Output the [x, y] coordinate of the center of the cell containing the given text.  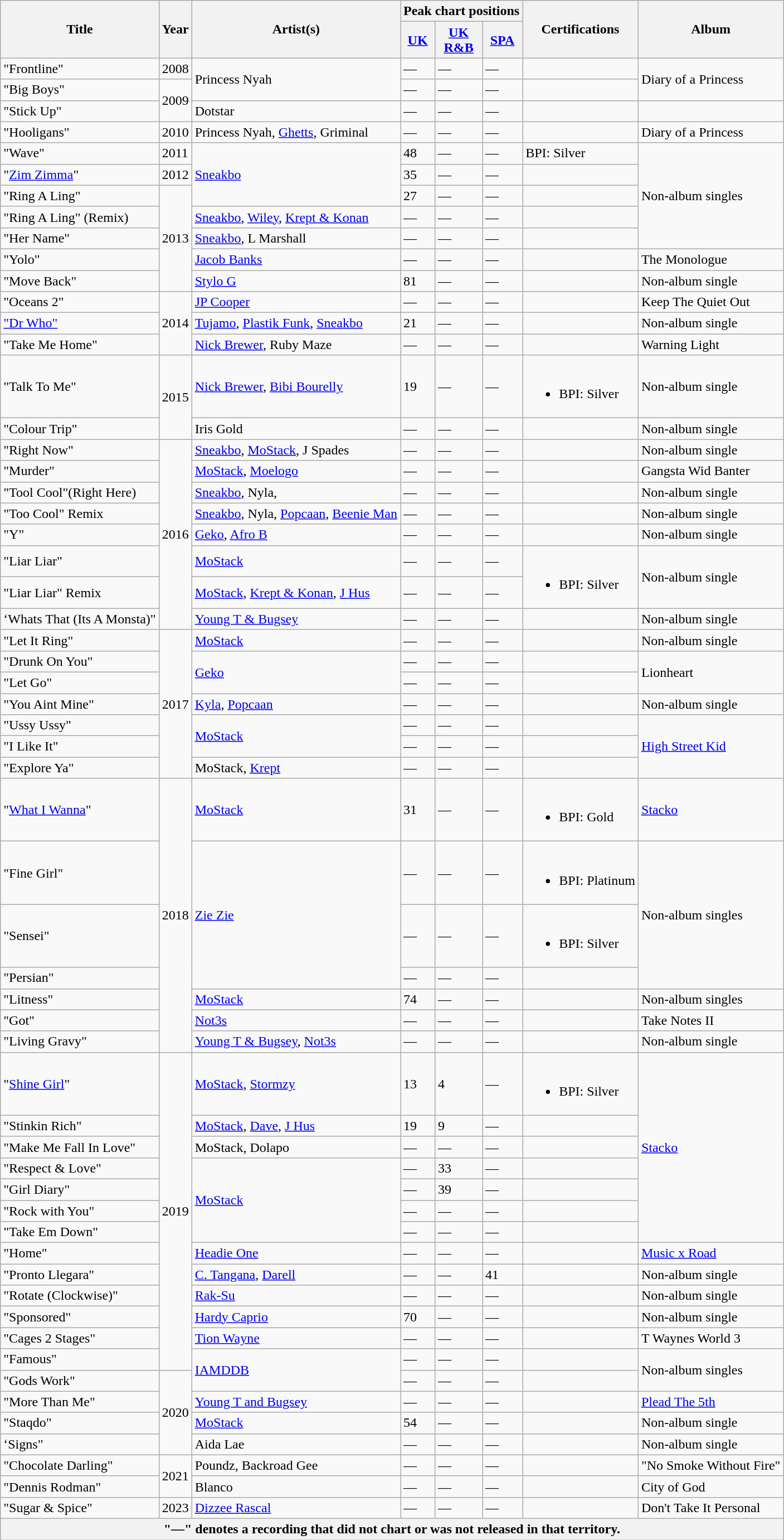
"Sensei" [80, 936]
Take Notes II [711, 1020]
Blanco [296, 1486]
MoStack, Stormzy [296, 1084]
74 [418, 999]
Zie Zie [296, 915]
"What I Wanna" [80, 810]
MoStack, Dave, J Hus [296, 1126]
Warning Light [711, 345]
2019 [175, 1211]
MoStack, Krept & Konan, J Hus [296, 593]
MoStack, Dolapo [296, 1147]
"Tool Cool"(Right Here) [80, 492]
"Talk To Me" [80, 387]
"Shine Girl" [80, 1084]
Keep The Quiet Out [711, 302]
"Gods Work" [80, 1381]
UK [418, 40]
Nick Brewer, Bibi Bourelly [296, 387]
"More Than Me" [80, 1402]
"Dr Who" [80, 323]
Album [711, 29]
‘Signs" [80, 1444]
"Home" [80, 1253]
54 [418, 1423]
31 [418, 810]
2016 [175, 534]
35 [418, 175]
21 [418, 323]
"Ring A Ling" (Remix) [80, 217]
Sneakbo, Nyla, [296, 492]
33 [459, 1168]
"Ring A Ling" [80, 196]
"Take Me Home" [80, 345]
"Right Now" [80, 450]
13 [418, 1084]
Jacob Banks [296, 259]
Stylo G [296, 280]
"Liar Liar" [80, 561]
Dotstar [296, 111]
2014 [175, 323]
City of God [711, 1486]
"Hooligans" [80, 132]
Aida Lae [296, 1444]
Kyla, Popcaan [296, 704]
"Let Go" [80, 682]
41 [503, 1275]
"You Aint Mine" [80, 704]
2018 [175, 916]
"Colour Trip" [80, 429]
"Big Boys" [80, 90]
Year [175, 29]
"Sponsored" [80, 1317]
"Famous" [80, 1359]
"Girl Diary" [80, 1189]
"Litness" [80, 999]
"Wave" [80, 153]
27 [418, 196]
"Stinkin Rich" [80, 1126]
Sneakbo [296, 175]
"Got" [80, 1020]
Iris Gold [296, 429]
"Sugar & Spice" [80, 1508]
Geko, Afro B [296, 535]
"Move Back" [80, 280]
4 [459, 1084]
"Make Me Fall In Love" [80, 1147]
Sneakbo, Wiley, Krept & Konan [296, 217]
"I Like It" [80, 747]
48 [418, 153]
"Zim Zimma" [80, 175]
"Pronto Llegara" [80, 1275]
"Yolo" [80, 259]
Young T & Bugsey [296, 619]
IAMDDB [296, 1370]
39 [459, 1189]
C. Tangana, Darell [296, 1275]
Young T & Bugsey, Not3s [296, 1042]
Hardy Caprio [296, 1317]
"Frontline" [80, 69]
2021 [175, 1476]
"Let It Ring" [80, 640]
"Chocolate Darling" [80, 1465]
2008 [175, 69]
"Rotate (Clockwise)" [80, 1296]
70 [418, 1317]
"Liar Liar" Remix [80, 593]
2020 [175, 1412]
Tujamo, Plastik Funk, Sneakbo [296, 323]
Young T and Bugsey [296, 1402]
2023 [175, 1508]
"Oceans 2" [80, 302]
Poundz, Backroad Gee [296, 1465]
SPA [503, 40]
"Take Em Down" [80, 1232]
2013 [175, 238]
"Too Cool" Remix [80, 514]
9 [459, 1126]
2017 [175, 704]
81 [418, 280]
Dizzee Rascal [296, 1508]
Tion Wayne [296, 1338]
Music x Road [711, 1253]
Headie One [296, 1253]
"Y" [80, 535]
Princess Nyah [296, 79]
"Her Name" [80, 238]
MoStack, Moelogo [296, 471]
High Street Kid [711, 747]
"Cages 2 Stages" [80, 1338]
UKR&B [459, 40]
2009 [175, 100]
Sneakbo, Nyla, Popcaan, Beenie Man [296, 514]
2015 [175, 397]
Gangsta Wid Banter [711, 471]
Princess Nyah, Ghetts, Griminal [296, 132]
Geko [296, 672]
Don't Take It Personal [711, 1508]
Certifications [581, 29]
"—" denotes a recording that did not chart or was not released in that territory. [392, 1529]
Sneakbo, L Marshall [296, 238]
The Monologue [711, 259]
"Explore Ya" [80, 768]
"Dennis Rodman" [80, 1486]
JP Cooper [296, 302]
Not3s [296, 1020]
"Persian" [80, 978]
T Waynes World 3 [711, 1338]
"Drunk On You" [80, 661]
Peak chart positions [461, 11]
Lionheart [711, 672]
2011 [175, 153]
"Respect & Love" [80, 1168]
"Living Gravy" [80, 1042]
Sneakbo, MoStack, J Spades [296, 450]
"Murder" [80, 471]
Rak-Su [296, 1296]
"Stick Up" [80, 111]
"Fine Girl" [80, 873]
MoStack, Krept [296, 768]
"Ussy Ussy" [80, 725]
2012 [175, 175]
2010 [175, 132]
Artist(s) [296, 29]
BPI: Platinum [581, 873]
Plead The 5th [711, 1402]
Nick Brewer, Ruby Maze [296, 345]
"Rock with You" [80, 1210]
Title [80, 29]
BPI: Gold [581, 810]
"Staqdo" [80, 1423]
‘Whats That (Its A Monsta)" [80, 619]
"No Smoke Without Fire" [711, 1465]
